Return the [x, y] coordinate for the center point of the cell that contains the specified text.  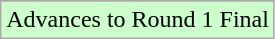
Advances to Round 1 Final [138, 20]
